Pinpoint the cell where the given text exists, returning its (x, y) midpoint coordinate. 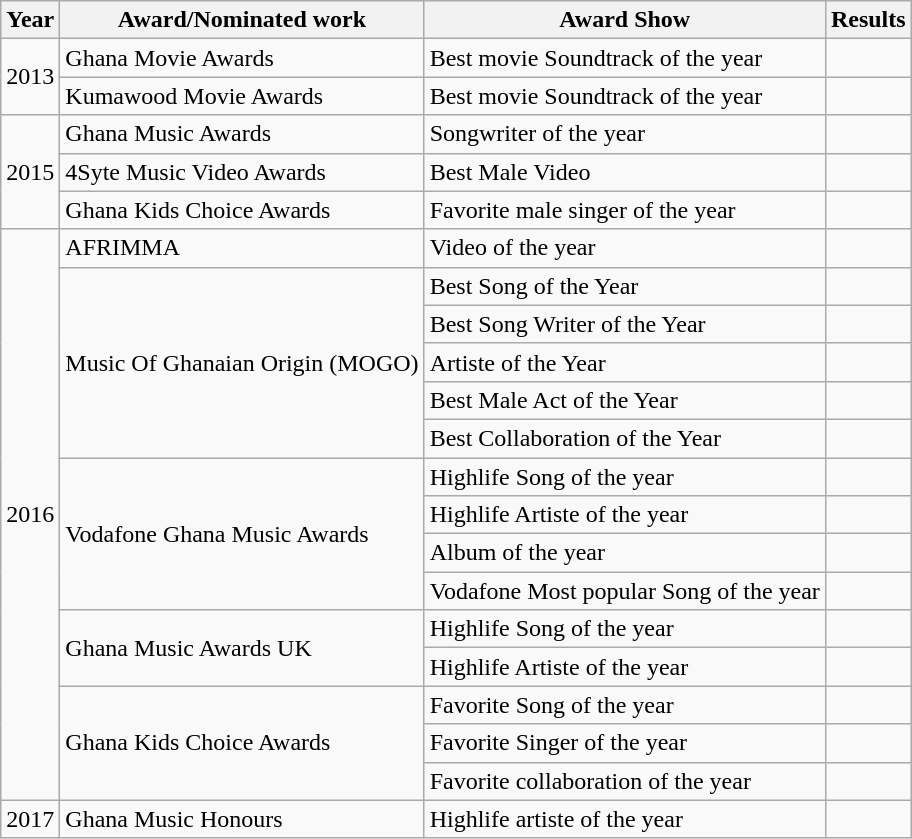
Best Song Writer of the Year (624, 324)
AFRIMMA (242, 248)
Favorite male singer of the year (624, 210)
Vodafone Most popular Song of the year (624, 591)
4Syte Music Video Awards (242, 172)
Favorite collaboration of the year (624, 781)
Artiste of the Year (624, 362)
2015 (30, 172)
Kumawood Movie Awards (242, 96)
Best Collaboration of the Year (624, 438)
Ghana Music Awards (242, 134)
Favorite Song of the year (624, 705)
Ghana Music Awards UK (242, 648)
2013 (30, 77)
Results (868, 20)
Award Show (624, 20)
Vodafone Ghana Music Awards (242, 534)
Highlife artiste of the year (624, 819)
Video of the year (624, 248)
Ghana Movie Awards (242, 58)
Favorite Singer of the year (624, 743)
Ghana Music Honours (242, 819)
Year (30, 20)
Award/Nominated work (242, 20)
Best Male Video (624, 172)
Best Song of the Year (624, 286)
2017 (30, 819)
Album of the year (624, 553)
Best Male Act of the Year (624, 400)
Music Of Ghanaian Origin (MOGO) (242, 362)
2016 (30, 514)
Songwriter of the year (624, 134)
